Provide the [X, Y] coordinate of the cell's center where the given text is located.  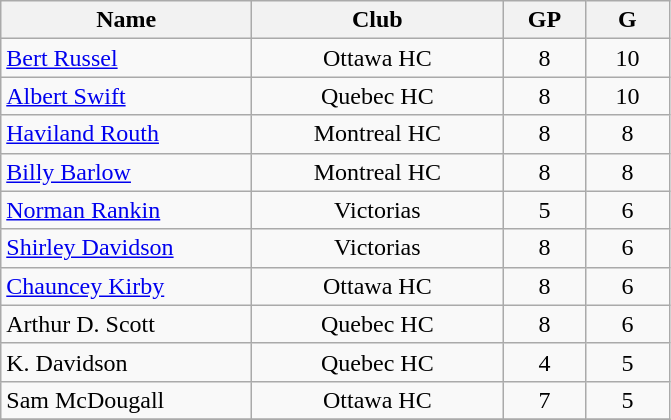
K. Davidson [126, 362]
Chauncey Kirby [126, 286]
Club [378, 20]
Albert Swift [126, 96]
7 [544, 400]
Billy Barlow [126, 172]
G [628, 20]
Name [126, 20]
GP [544, 20]
Sam McDougall [126, 400]
Norman Rankin [126, 210]
Haviland Routh [126, 134]
4 [544, 362]
Shirley Davidson [126, 248]
Arthur D. Scott [126, 324]
Bert Russel [126, 58]
